For the text-containing cell, return its midpoint in (x, y) coordinate format. 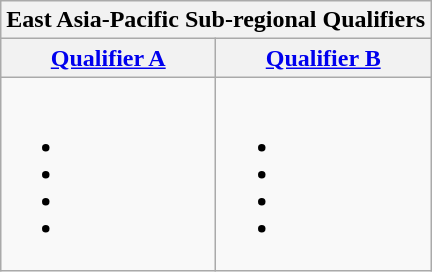
Qualifier B (324, 58)
Qualifier A (108, 58)
East Asia-Pacific Sub-regional Qualifiers (216, 20)
